Scan for the cell matching the given text and deliver its (X, Y) coordinate at center. 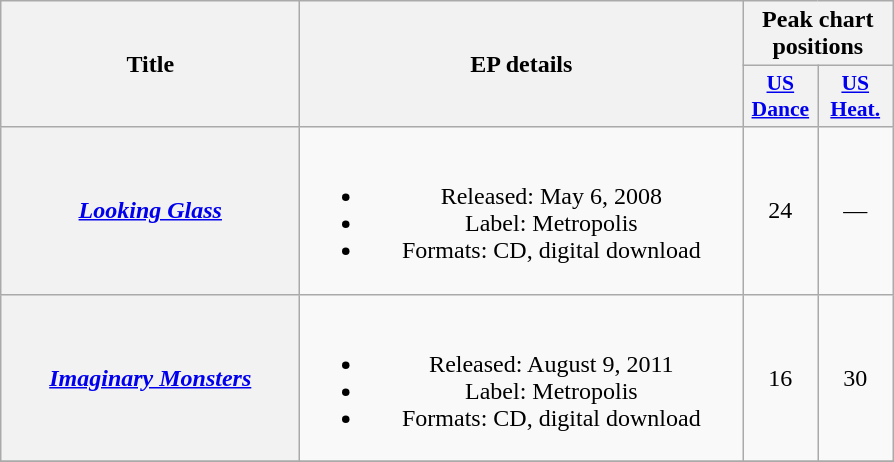
30 (856, 378)
16 (780, 378)
Looking Glass (150, 210)
EP details (522, 64)
Imaginary Monsters (150, 378)
USDance (780, 96)
Released: May 6, 2008Label: MetropolisFormats: CD, digital download (522, 210)
24 (780, 210)
Title (150, 64)
USHeat. (856, 96)
Released: August 9, 2011Label: MetropolisFormats: CD, digital download (522, 378)
Peak chart positions (818, 34)
— (856, 210)
